Output the (x, y) coordinate of the center of the cell containing the given text.  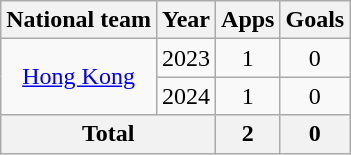
Total (108, 134)
National team (79, 20)
2 (248, 134)
2024 (186, 96)
Year (186, 20)
Hong Kong (79, 77)
Apps (248, 20)
2023 (186, 58)
Goals (315, 20)
